Find where the given text appears and provide that cell's center as [x, y] coordinate. 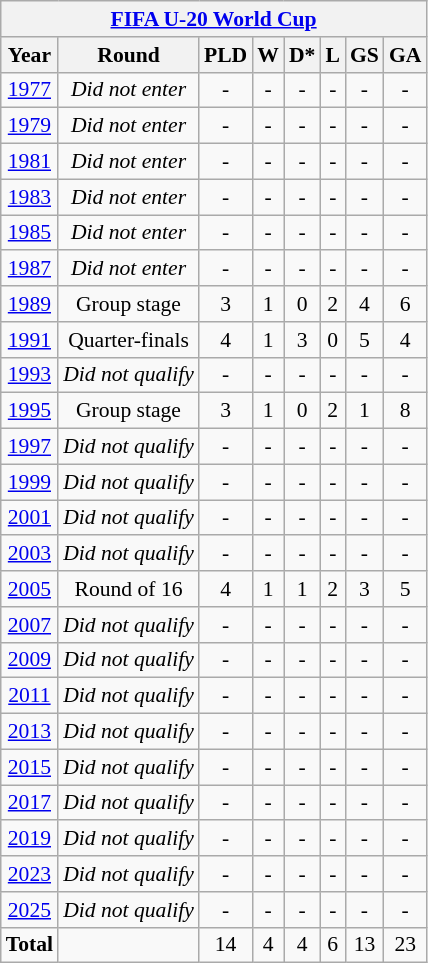
1985 [30, 233]
2015 [30, 767]
23 [406, 945]
8 [406, 411]
2003 [30, 554]
PLD [226, 55]
2025 [30, 910]
1989 [30, 304]
1983 [30, 197]
D* [302, 55]
Round [128, 55]
GA [406, 55]
GS [364, 55]
2005 [30, 589]
1993 [30, 375]
Quarter-finals [128, 340]
1977 [30, 90]
Total [30, 945]
1999 [30, 482]
2009 [30, 660]
1979 [30, 126]
1997 [30, 447]
2017 [30, 803]
W [268, 55]
2001 [30, 518]
2013 [30, 732]
Round of 16 [128, 589]
1987 [30, 269]
1995 [30, 411]
2007 [30, 625]
1981 [30, 162]
1991 [30, 340]
2023 [30, 874]
FIFA U-20 World Cup [214, 19]
Year [30, 55]
2019 [30, 839]
14 [226, 945]
L [332, 55]
13 [364, 945]
2011 [30, 696]
